Scan for the cell matching the given text and deliver its [x, y] coordinate at center. 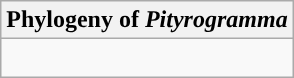
Phylogeny of Pityrogramma [147, 20]
